Search for the cell housing the specified text and yield its [x, y] center coordinate. 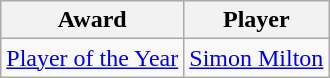
Player [256, 20]
Player of the Year [92, 58]
Award [92, 20]
Simon Milton [256, 58]
